Find where the given text appears and provide that cell's center as (x, y) coordinate. 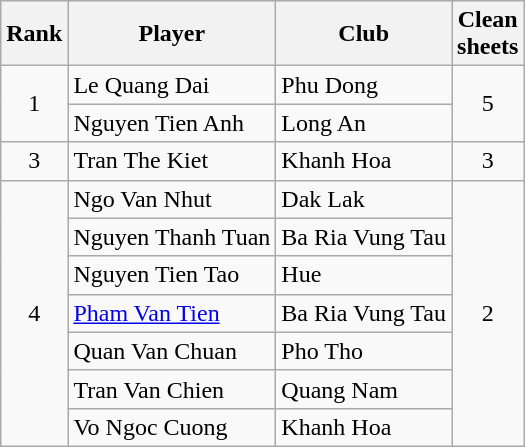
Long An (364, 123)
Quan Van Chuan (172, 351)
Club (364, 34)
Nguyen Tien Anh (172, 123)
Pho Tho (364, 351)
Nguyen Thanh Tuan (172, 237)
Tran Van Chien (172, 389)
2 (488, 313)
Pham Van Tien (172, 313)
Ngo Van Nhut (172, 199)
Dak Lak (364, 199)
1 (34, 104)
Phu Dong (364, 85)
4 (34, 313)
Hue (364, 275)
Quang Nam (364, 389)
Rank (34, 34)
Nguyen Tien Tao (172, 275)
Tran The Kiet (172, 161)
Cleansheets (488, 34)
5 (488, 104)
Player (172, 34)
Vo Ngoc Cuong (172, 427)
Le Quang Dai (172, 85)
